Capture the cell that displays the provided text and extract its (X, Y) central coordinate. 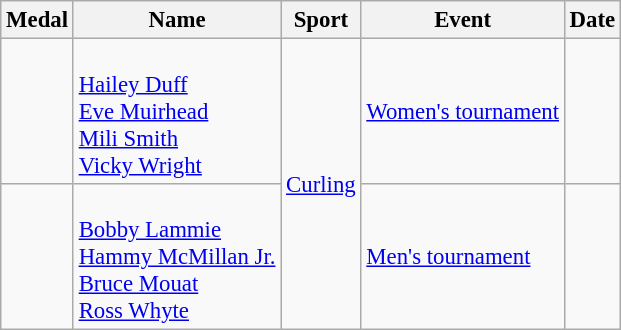
Curling (321, 184)
Medal (38, 20)
Name (176, 20)
Bobby LammieHammy McMillan Jr.Bruce MouatRoss Whyte (176, 257)
Men's tournament (462, 257)
Event (462, 20)
Hailey DuffEve MuirheadMili SmithVicky Wright (176, 112)
Date (592, 20)
Sport (321, 20)
Women's tournament (462, 112)
